Return (X, Y) of the center of cell containing provided text 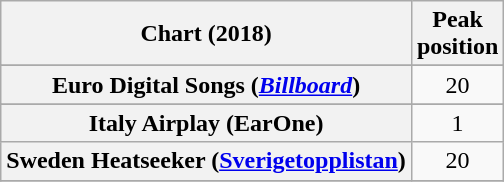
1 (457, 123)
Chart (2018) (206, 34)
Sweden Heatseeker (Sverigetopplistan) (206, 161)
Peak position (457, 34)
Italy Airplay (EarOne) (206, 123)
Euro Digital Songs (Billboard) (206, 85)
